Return the [X, Y] coordinate for the center point of the cell that contains the specified text.  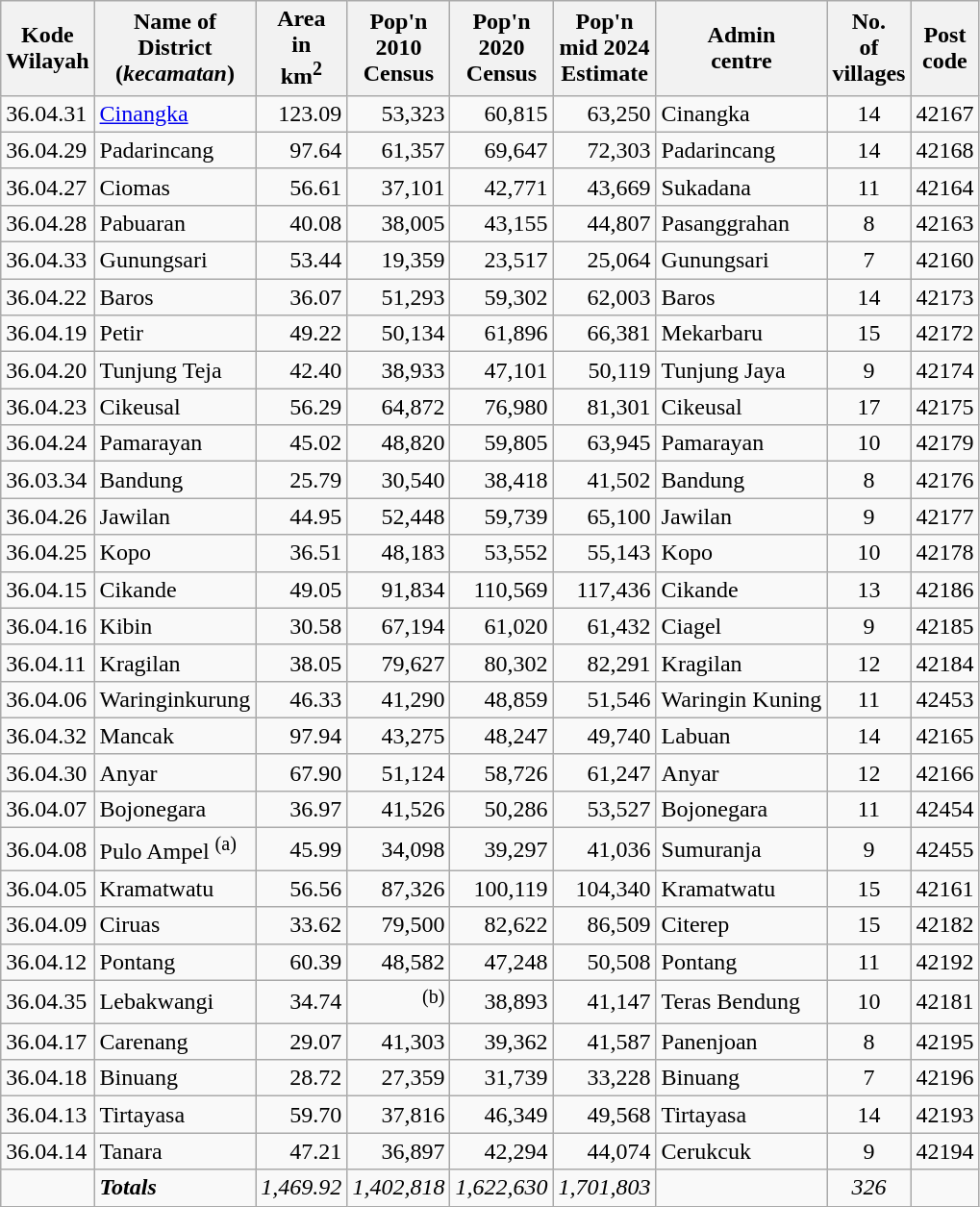
Admincentre [741, 48]
30.58 [302, 626]
52,448 [398, 516]
117,436 [604, 590]
19,359 [398, 261]
Waringin Kuning [741, 699]
47.21 [302, 1151]
41,502 [604, 480]
Waringinkurung [175, 699]
65,100 [604, 516]
Area in km2 [302, 48]
25,064 [604, 261]
36.04.23 [48, 407]
46.33 [302, 699]
31,739 [502, 1078]
50,134 [398, 334]
13 [869, 590]
61,896 [502, 334]
Name ofDistrict(kecamatan) [175, 48]
36.04.20 [48, 370]
79,500 [398, 925]
38,005 [398, 223]
30,540 [398, 480]
Panenjoan [741, 1042]
38,933 [398, 370]
Pasanggrahan [741, 223]
63,250 [604, 113]
36.04.30 [48, 772]
67.90 [302, 772]
63,945 [604, 443]
43,275 [398, 736]
53.44 [302, 261]
42172 [944, 334]
36.04.19 [48, 334]
53,552 [502, 553]
36.04.06 [48, 699]
Pulo Ampel (a) [175, 850]
42185 [944, 626]
72,303 [604, 150]
46,349 [502, 1115]
91,834 [398, 590]
48,859 [502, 699]
47,101 [502, 370]
Labuan [741, 736]
42192 [944, 962]
36.04.09 [48, 925]
49,740 [604, 736]
123.09 [302, 113]
42195 [944, 1042]
59,739 [502, 516]
1,402,818 [398, 1188]
23,517 [502, 261]
25.79 [302, 480]
48,582 [398, 962]
42163 [944, 223]
86,509 [604, 925]
51,124 [398, 772]
Ciomas [175, 187]
36.04.27 [48, 187]
Ciagel [741, 626]
Tanara [175, 1151]
37,816 [398, 1115]
42194 [944, 1151]
49.05 [302, 590]
41,587 [604, 1042]
42174 [944, 370]
80,302 [502, 663]
45.99 [302, 850]
42182 [944, 925]
36.04.22 [48, 297]
47,248 [502, 962]
42453 [944, 699]
61,247 [604, 772]
79,627 [398, 663]
Sumuranja [741, 850]
59.70 [302, 1115]
36.04.15 [48, 590]
42164 [944, 187]
Citerep [741, 925]
Mancak [175, 736]
Pop'n 2020Census [502, 48]
36.03.34 [48, 480]
Mekarbaru [741, 334]
61,357 [398, 150]
61,432 [604, 626]
38,893 [502, 1002]
326 [869, 1188]
61,020 [502, 626]
60,815 [502, 113]
41,036 [604, 850]
42196 [944, 1078]
33.62 [302, 925]
Totals [175, 1188]
44,074 [604, 1151]
(b) [398, 1002]
48,247 [502, 736]
36.04.18 [48, 1078]
42165 [944, 736]
51,293 [398, 297]
33,228 [604, 1078]
42176 [944, 480]
42175 [944, 407]
41,526 [398, 809]
60.39 [302, 962]
48,820 [398, 443]
36.04.28 [48, 223]
No.ofvillages [869, 48]
1,469.92 [302, 1188]
110,569 [502, 590]
40.08 [302, 223]
Kode Wilayah [48, 48]
42.40 [302, 370]
58,726 [502, 772]
37,101 [398, 187]
44,807 [604, 223]
42179 [944, 443]
50,119 [604, 370]
29.07 [302, 1042]
Tunjung Teja [175, 370]
56.61 [302, 187]
42177 [944, 516]
42186 [944, 590]
36.04.32 [48, 736]
49.22 [302, 334]
Cerukcuk [741, 1151]
38.05 [302, 663]
39,297 [502, 850]
51,546 [604, 699]
36.04.29 [48, 150]
Pop'n 2010Census [398, 48]
1,701,803 [604, 1188]
1,622,630 [502, 1188]
39,362 [502, 1042]
42161 [944, 889]
50,508 [604, 962]
64,872 [398, 407]
49,568 [604, 1115]
Petir [175, 334]
36.04.17 [48, 1042]
42166 [944, 772]
28.72 [302, 1078]
44.95 [302, 516]
36.04.25 [48, 553]
82,291 [604, 663]
Ciruas [175, 925]
34.74 [302, 1002]
76,980 [502, 407]
59,805 [502, 443]
42160 [944, 261]
36.07 [302, 297]
36.51 [302, 553]
38,418 [502, 480]
42,294 [502, 1151]
55,143 [604, 553]
41,290 [398, 699]
87,326 [398, 889]
36.04.26 [48, 516]
36.04.08 [48, 850]
69,647 [502, 150]
Post code [944, 48]
42455 [944, 850]
50,286 [502, 809]
42181 [944, 1002]
66,381 [604, 334]
36.04.33 [48, 261]
Kibin [175, 626]
36.04.24 [48, 443]
43,669 [604, 187]
27,359 [398, 1078]
97.94 [302, 736]
Sukadana [741, 187]
36.04.16 [48, 626]
62,003 [604, 297]
36,897 [398, 1151]
Carenang [175, 1042]
42454 [944, 809]
36.04.35 [48, 1002]
104,340 [604, 889]
42167 [944, 113]
34,098 [398, 850]
42178 [944, 553]
Pabuaran [175, 223]
Tunjung Jaya [741, 370]
100,119 [502, 889]
17 [869, 407]
45.02 [302, 443]
Teras Bendung [741, 1002]
36.04.13 [48, 1115]
42193 [944, 1115]
36.04.31 [48, 113]
56.29 [302, 407]
97.64 [302, 150]
41,303 [398, 1042]
36.04.14 [48, 1151]
59,302 [502, 297]
42168 [944, 150]
Pop'n mid 2024Estimate [604, 48]
Lebakwangi [175, 1002]
36.04.07 [48, 809]
36.97 [302, 809]
42173 [944, 297]
36.04.05 [48, 889]
53,323 [398, 113]
81,301 [604, 407]
56.56 [302, 889]
67,194 [398, 626]
82,622 [502, 925]
36.04.12 [48, 962]
48,183 [398, 553]
41,147 [604, 1002]
43,155 [502, 223]
53,527 [604, 809]
42,771 [502, 187]
36.04.11 [48, 663]
42184 [944, 663]
